For the text-containing cell, return its midpoint in [x, y] coordinate format. 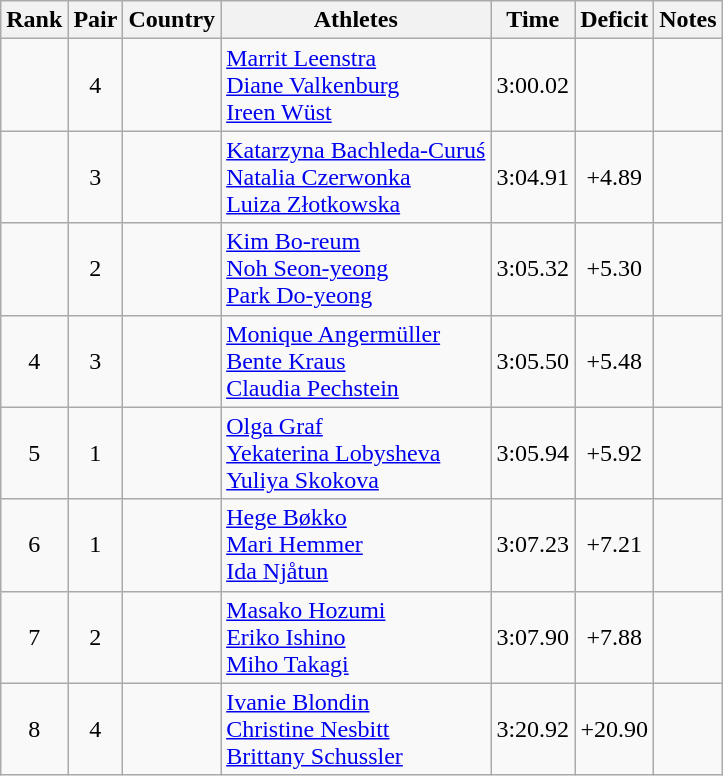
Katarzyna Bachleda-CuruśNatalia CzerwonkaLuiza Złotkowska [356, 177]
8 [34, 729]
+20.90 [614, 729]
3:04.91 [533, 177]
+4.89 [614, 177]
Rank [34, 20]
Country [172, 20]
Kim Bo-reumNoh Seon-yeongPark Do-yeong [356, 269]
Masako HozumiEriko IshinoMiho Takagi [356, 637]
Ivanie BlondinChristine NesbittBrittany Schussler [356, 729]
Olga GrafYekaterina LobyshevaYuliya Skokova [356, 453]
Pair [96, 20]
+7.21 [614, 545]
5 [34, 453]
3:05.50 [533, 361]
Notes [688, 20]
6 [34, 545]
3:20.92 [533, 729]
Marrit LeenstraDiane ValkenburgIreen Wüst [356, 85]
Time [533, 20]
3:07.23 [533, 545]
3:05.32 [533, 269]
Monique AngermüllerBente KrausClaudia Pechstein [356, 361]
+5.92 [614, 453]
7 [34, 637]
3:05.94 [533, 453]
Deficit [614, 20]
Hege BøkkoMari HemmerIda Njåtun [356, 545]
3:07.90 [533, 637]
3:00.02 [533, 85]
+7.88 [614, 637]
+5.48 [614, 361]
Athletes [356, 20]
+5.30 [614, 269]
